Extract the [x, y] coordinate from the center of the cell holding the provided text.  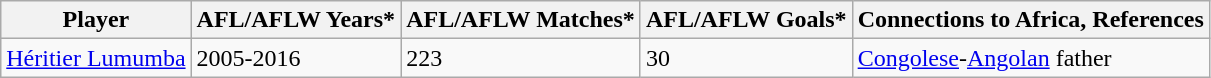
Héritier Lumumba [96, 58]
Player [96, 20]
AFL/AFLW Matches* [521, 20]
Connections to Africa, References [1030, 20]
223 [521, 58]
Congolese-Angolan father [1030, 58]
AFL/AFLW Years* [296, 20]
30 [746, 58]
AFL/AFLW Goals* [746, 20]
2005-2016 [296, 58]
